Locate the cell with the specified text and output its [X, Y] center coordinate. 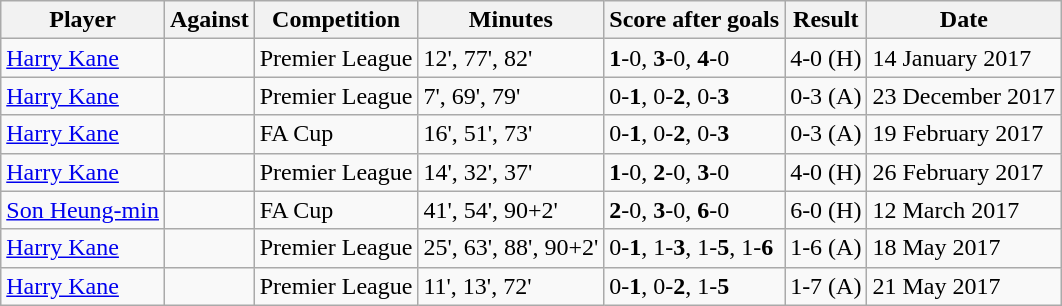
1-7 (A) [826, 286]
12', 77', 82' [511, 58]
23 December 2017 [964, 96]
26 February 2017 [964, 172]
1-6 (A) [826, 248]
Son Heung-min [83, 210]
41', 54', 90+2' [511, 210]
19 February 2017 [964, 134]
11', 13', 72' [511, 286]
16', 51', 73' [511, 134]
2-0, 3-0, 6-0 [694, 210]
Date [964, 20]
0-1, 0-2, 1-5 [694, 286]
0-1, 1-3, 1-5, 1-6 [694, 248]
14 January 2017 [964, 58]
14', 32', 37' [511, 172]
7', 69', 79' [511, 96]
6-0 (H) [826, 210]
Result [826, 20]
Player [83, 20]
12 March 2017 [964, 210]
Score after goals [694, 20]
18 May 2017 [964, 248]
Minutes [511, 20]
1-0, 3-0, 4-0 [694, 58]
25', 63', 88', 90+2' [511, 248]
Against [209, 20]
1-0, 2-0, 3-0 [694, 172]
21 May 2017 [964, 286]
Competition [336, 20]
